Determine the [X, Y] coordinate at the center of the cell enclosing the given text.  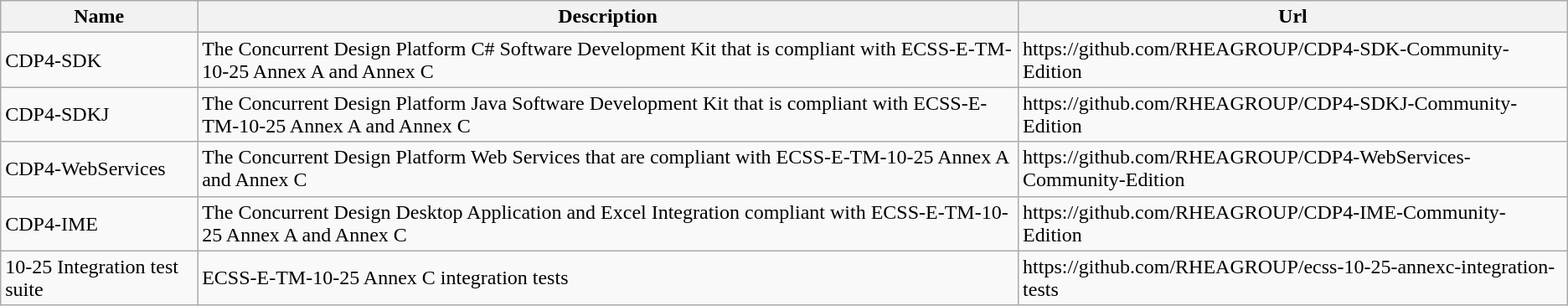
The Concurrent Design Platform Web Services that are compliant with ECSS-E-TM-10-25 Annex A and Annex C [608, 169]
The Concurrent Design Platform Java Software Development Kit that is compliant with ECSS-E-TM-10-25 Annex A and Annex C [608, 114]
Description [608, 17]
https://github.com/RHEAGROUP/CDP4-WebServices-Community-Edition [1293, 169]
10-25 Integration test suite [99, 278]
The Concurrent Design Platform C# Software Development Kit that is compliant with ECSS-E-TM-10-25 Annex A and Annex C [608, 60]
https://github.com/RHEAGROUP/CDP4-SDK-Community-Edition [1293, 60]
CDP4-SDKJ [99, 114]
https://github.com/RHEAGROUP/ecss-10-25-annexc-integration-tests [1293, 278]
CDP4-IME [99, 223]
Url [1293, 17]
CDP4-SDK [99, 60]
Name [99, 17]
https://github.com/RHEAGROUP/CDP4-IME-Community-Edition [1293, 223]
CDP4-WebServices [99, 169]
https://github.com/RHEAGROUP/CDP4-SDKJ-Community-Edition [1293, 114]
ECSS-E-TM-10-25 Annex C integration tests [608, 278]
The Concurrent Design Desktop Application and Excel Integration compliant with ECSS-E-TM-10-25 Annex A and Annex C [608, 223]
